Provide the (X, Y) coordinate of the cell's center where the given text is located.  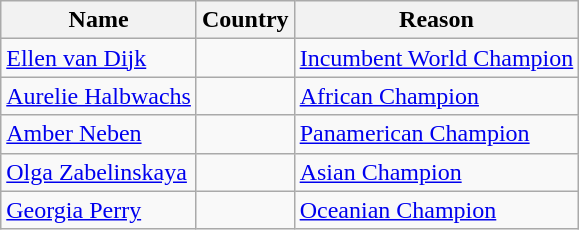
Incumbent World Champion (436, 58)
Oceanian Champion (436, 210)
Country (245, 20)
African Champion (436, 96)
Ellen van Dijk (99, 58)
Amber Neben (99, 134)
Olga Zabelinskaya (99, 172)
Aurelie Halbwachs (99, 96)
Reason (436, 20)
Asian Champion (436, 172)
Panamerican Champion (436, 134)
Name (99, 20)
Georgia Perry (99, 210)
